Return the (X, Y) coordinate for the center point of the cell that contains the specified text.  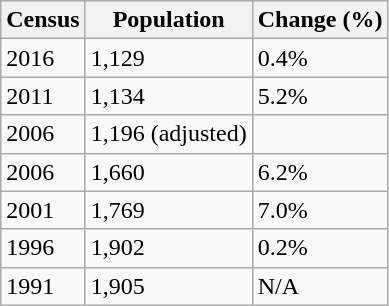
1,902 (168, 248)
Census (43, 20)
1,134 (168, 96)
0.4% (320, 58)
1,769 (168, 210)
1,129 (168, 58)
1,660 (168, 172)
1,905 (168, 286)
0.2% (320, 248)
N/A (320, 286)
2011 (43, 96)
1991 (43, 286)
Population (168, 20)
7.0% (320, 210)
1996 (43, 248)
2016 (43, 58)
1,196 (adjusted) (168, 134)
Change (%) (320, 20)
5.2% (320, 96)
6.2% (320, 172)
2001 (43, 210)
